Determine the (x, y) coordinate at the center of the cell enclosing the given text.  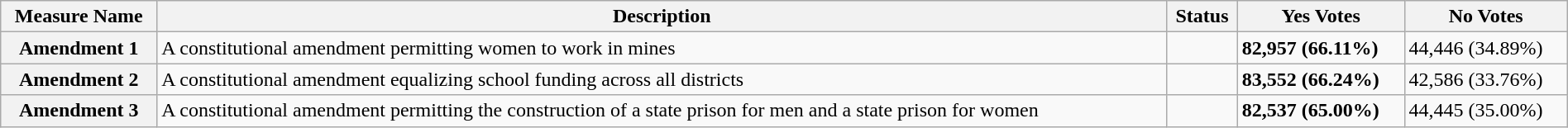
Amendment 1 (79, 48)
42,586 (33.76%) (1485, 79)
No Votes (1485, 17)
82,537 (65.00%) (1321, 111)
Yes Votes (1321, 17)
83,552 (66.24%) (1321, 79)
Amendment 2 (79, 79)
82,957 (66.11%) (1321, 48)
A constitutional amendment permitting the construction of a state prison for men and a state prison for women (662, 111)
Status (1202, 17)
Description (662, 17)
Measure Name (79, 17)
A constitutional amendment equalizing school funding across all districts (662, 79)
Amendment 3 (79, 111)
A constitutional amendment permitting women to work in mines (662, 48)
44,445 (35.00%) (1485, 111)
44,446 (34.89%) (1485, 48)
